Pinpoint the cell where the given text exists, returning its (X, Y) midpoint coordinate. 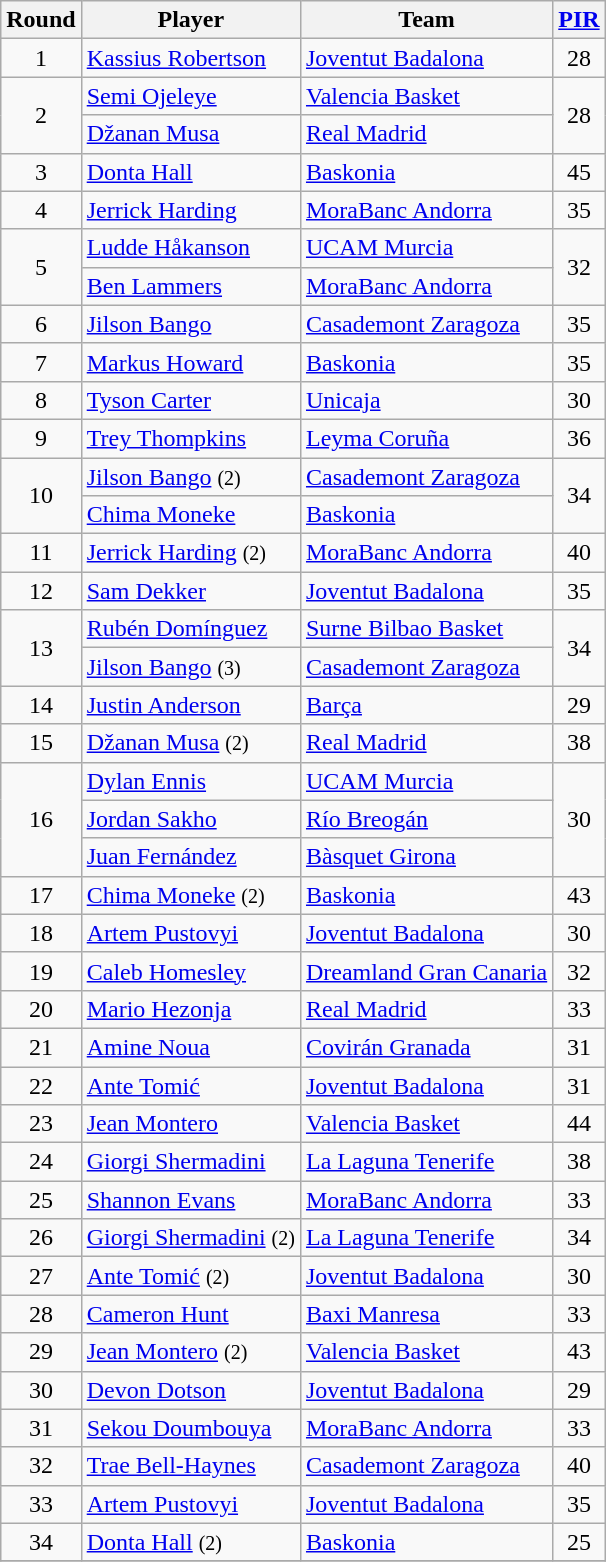
45 (579, 172)
27 (41, 1276)
1 (41, 58)
Ante Tomić (2) (190, 1276)
Jean Montero (190, 1124)
Rubén Domínguez (190, 629)
14 (41, 705)
Unicaja (426, 400)
5 (41, 267)
8 (41, 400)
Donta Hall (2) (190, 1542)
9 (41, 438)
Markus Howard (190, 362)
Shannon Evans (190, 1200)
Ludde Håkanson (190, 248)
10 (41, 496)
26 (41, 1238)
Caleb Homesley (190, 971)
Kassius Robertson (190, 58)
Mario Hezonja (190, 1009)
Chima Moneke (2) (190, 895)
15 (41, 743)
36 (579, 438)
22 (41, 1085)
Amine Noua (190, 1047)
12 (41, 591)
Round (41, 20)
Džanan Musa (2) (190, 743)
16 (41, 819)
Dylan Ennis (190, 781)
Surne Bilbao Basket (426, 629)
4 (41, 210)
PIR (579, 20)
Chima Moneke (190, 515)
24 (41, 1162)
Devon Dotson (190, 1390)
Dreamland Gran Canaria (426, 971)
Cameron Hunt (190, 1314)
11 (41, 553)
13 (41, 648)
6 (41, 324)
Giorgi Shermadini (2) (190, 1238)
2 (41, 115)
Jean Montero (2) (190, 1352)
23 (41, 1124)
Trey Thompkins (190, 438)
44 (579, 1124)
Jilson Bango (190, 324)
18 (41, 933)
3 (41, 172)
Juan Fernández (190, 857)
Bàsquet Girona (426, 857)
Justin Anderson (190, 705)
Tyson Carter (190, 400)
Río Breogán (426, 819)
Džanan Musa (190, 134)
Donta Hall (190, 172)
7 (41, 362)
20 (41, 1009)
21 (41, 1047)
Sam Dekker (190, 591)
Ben Lammers (190, 286)
Jilson Bango (2) (190, 477)
Jilson Bango (3) (190, 667)
Player (190, 20)
Baxi Manresa (426, 1314)
Giorgi Shermadini (190, 1162)
Leyma Coruña (426, 438)
Trae Bell-Haynes (190, 1466)
17 (41, 895)
Covirán Granada (426, 1047)
Semi Ojeleye (190, 96)
Ante Tomić (190, 1085)
Team (426, 20)
Jerrick Harding (190, 210)
Sekou Doumbouya (190, 1428)
Jerrick Harding (2) (190, 553)
19 (41, 971)
Jordan Sakho (190, 819)
Barça (426, 705)
